Return the [x, y] coordinate for the center point of the cell that contains the specified text.  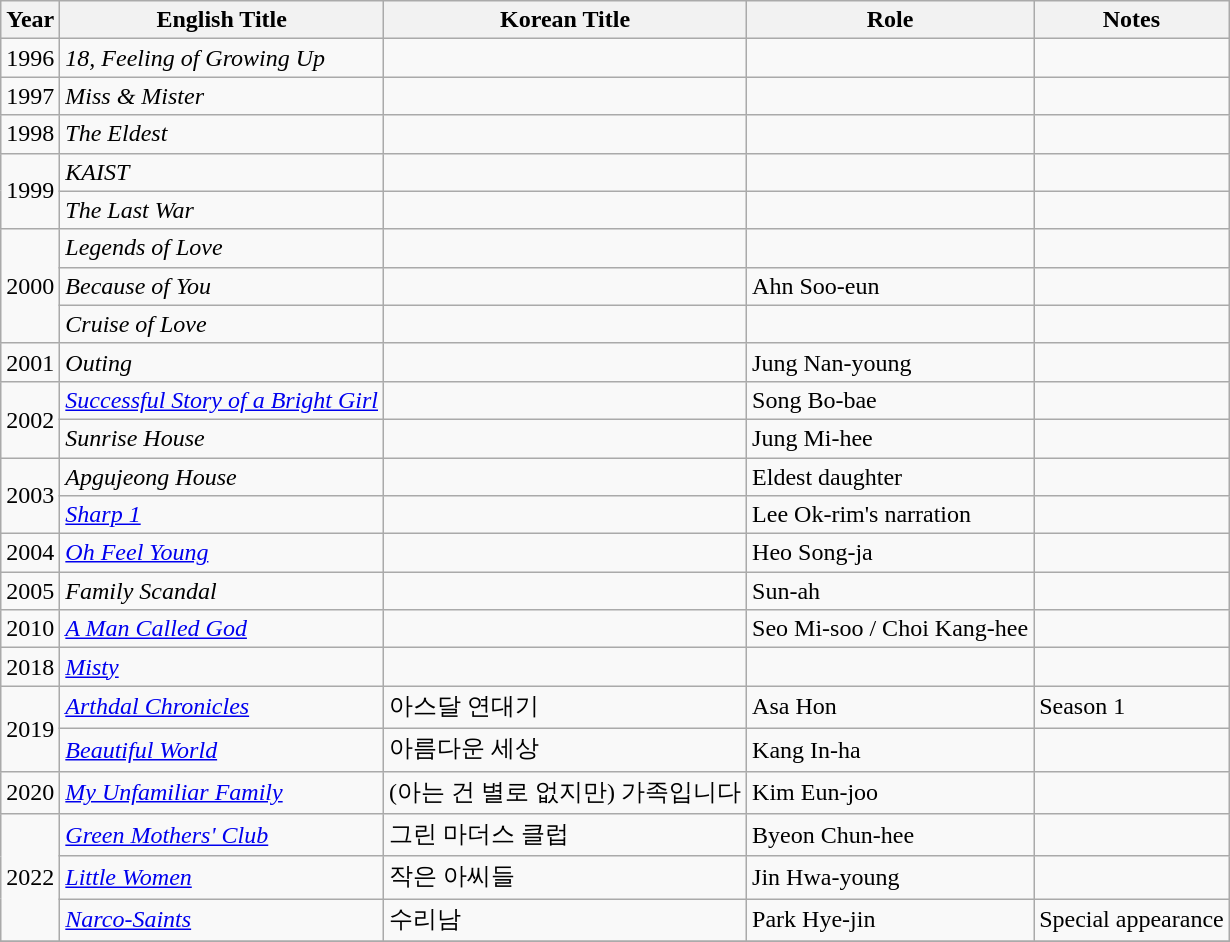
Sun-ah [890, 591]
Kang In-ha [890, 750]
Successful Story of a Bright Girl [222, 400]
Family Scandal [222, 591]
2003 [30, 496]
Song Bo-bae [890, 400]
Beautiful World [222, 750]
English Title [222, 20]
Eldest daughter [890, 477]
Special appearance [1132, 920]
Year [30, 20]
2004 [30, 553]
Korean Title [566, 20]
Sharp 1 [222, 515]
Arthdal Chronicles [222, 708]
2005 [30, 591]
18, Feeling of Growing Up [222, 58]
Season 1 [1132, 708]
Heo Song-ja [890, 553]
The Last War [222, 210]
Oh Feel Young [222, 553]
Seo Mi-soo / Choi Kang-hee [890, 629]
Notes [1132, 20]
Narco-Saints [222, 920]
Because of You [222, 286]
Miss & Mister [222, 96]
Park Hye-jin [890, 920]
수리남 [566, 920]
My Unfamiliar Family [222, 792]
Jung Mi-hee [890, 438]
Legends of Love [222, 248]
2019 [30, 728]
2018 [30, 667]
작은 아씨들 [566, 878]
2010 [30, 629]
Lee Ok-rim's narration [890, 515]
Cruise of Love [222, 324]
Role [890, 20]
그린 마더스 클럽 [566, 836]
Outing [222, 362]
Kim Eun-joo [890, 792]
Ahn Soo-eun [890, 286]
아름다운 세상 [566, 750]
2022 [30, 878]
(아는 건 별로 없지만) 가족입니다 [566, 792]
The Eldest [222, 134]
Misty [222, 667]
Jung Nan-young [890, 362]
Jin Hwa-young [890, 878]
1996 [30, 58]
Apgujeong House [222, 477]
Asa Hon [890, 708]
2001 [30, 362]
아스달 연대기 [566, 708]
A Man Called God [222, 629]
Sunrise House [222, 438]
Green Mothers' Club [222, 836]
1999 [30, 191]
2020 [30, 792]
2002 [30, 419]
Little Women [222, 878]
KAIST [222, 172]
Byeon Chun-hee [890, 836]
1997 [30, 96]
2000 [30, 286]
1998 [30, 134]
